Provide the (X, Y) coordinate of the cell's center where the given text is located.  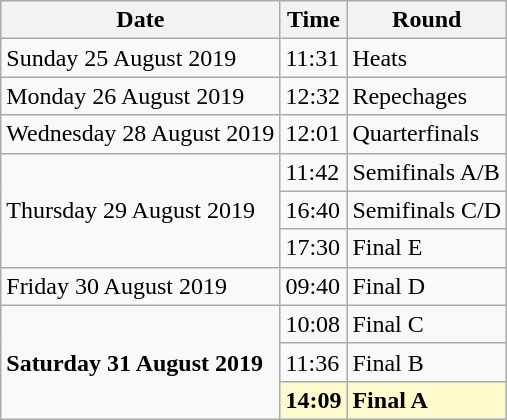
11:42 (314, 172)
12:32 (314, 96)
Saturday 31 August 2019 (140, 362)
09:40 (314, 286)
Time (314, 20)
Date (140, 20)
Thursday 29 August 2019 (140, 210)
16:40 (314, 210)
Semifinals C/D (427, 210)
Heats (427, 58)
Final C (427, 324)
Final E (427, 248)
Round (427, 20)
Final A (427, 400)
Monday 26 August 2019 (140, 96)
11:36 (314, 362)
Repechages (427, 96)
Semifinals A/B (427, 172)
Sunday 25 August 2019 (140, 58)
10:08 (314, 324)
11:31 (314, 58)
Final D (427, 286)
Friday 30 August 2019 (140, 286)
14:09 (314, 400)
Final B (427, 362)
Wednesday 28 August 2019 (140, 134)
12:01 (314, 134)
17:30 (314, 248)
Quarterfinals (427, 134)
